Search for the cell housing the specified text and yield its (X, Y) center coordinate. 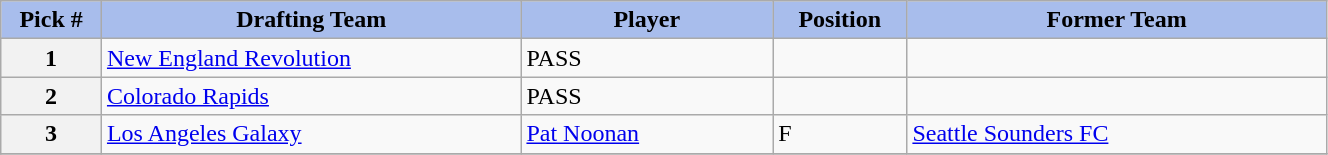
New England Revolution (311, 58)
1 (52, 58)
F (840, 134)
2 (52, 96)
Former Team (1117, 20)
Player (647, 20)
Seattle Sounders FC (1117, 134)
Pat Noonan (647, 134)
3 (52, 134)
Los Angeles Galaxy (311, 134)
Pick # (52, 20)
Drafting Team (311, 20)
Position (840, 20)
Colorado Rapids (311, 96)
